Determine the (x, y) coordinate at the center of the cell enclosing the given text.  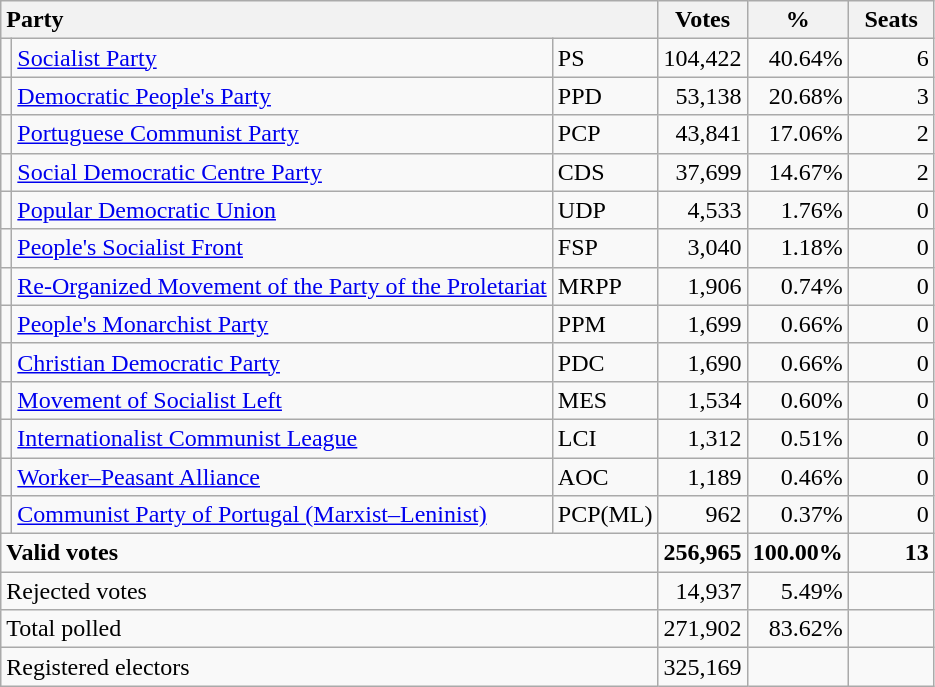
Re-Organized Movement of the Party of the Proletariat (282, 286)
PDC (605, 362)
% (798, 20)
Socialist Party (282, 58)
43,841 (702, 134)
17.06% (798, 134)
53,138 (702, 96)
PS (605, 58)
MRPP (605, 286)
Internationalist Communist League (282, 438)
Social Democratic Centre Party (282, 172)
14,937 (702, 591)
5.49% (798, 591)
Registered electors (330, 667)
People's Socialist Front (282, 248)
PPM (605, 324)
FSP (605, 248)
Movement of Socialist Left (282, 400)
6 (891, 58)
1.76% (798, 210)
Votes (702, 20)
PCP (605, 134)
Valid votes (330, 553)
256,965 (702, 553)
Portuguese Communist Party (282, 134)
LCI (605, 438)
Popular Democratic Union (282, 210)
40.64% (798, 58)
83.62% (798, 629)
CDS (605, 172)
271,902 (702, 629)
37,699 (702, 172)
0.74% (798, 286)
4,533 (702, 210)
MES (605, 400)
13 (891, 553)
104,422 (702, 58)
0.60% (798, 400)
1,189 (702, 477)
1,534 (702, 400)
Democratic People's Party (282, 96)
1.18% (798, 248)
Total polled (330, 629)
0.51% (798, 438)
AOC (605, 477)
Communist Party of Portugal (Marxist–Leninist) (282, 515)
Seats (891, 20)
3 (891, 96)
0.46% (798, 477)
PPD (605, 96)
14.67% (798, 172)
100.00% (798, 553)
1,690 (702, 362)
Party (330, 20)
PCP(ML) (605, 515)
962 (702, 515)
Rejected votes (330, 591)
325,169 (702, 667)
20.68% (798, 96)
People's Monarchist Party (282, 324)
Christian Democratic Party (282, 362)
1,312 (702, 438)
1,906 (702, 286)
1,699 (702, 324)
3,040 (702, 248)
Worker–Peasant Alliance (282, 477)
0.37% (798, 515)
UDP (605, 210)
